Find where the given text appears and provide that cell's center as [X, Y] coordinate. 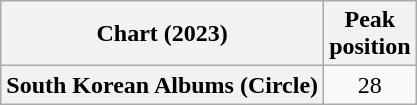
Chart (2023) [162, 34]
Peakposition [370, 34]
28 [370, 85]
South Korean Albums (Circle) [162, 85]
